Pinpoint the cell where the given text exists, returning its (X, Y) midpoint coordinate. 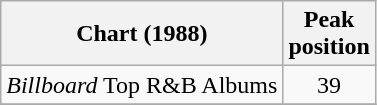
Billboard Top R&B Albums (142, 85)
39 (329, 85)
Peakposition (329, 34)
Chart (1988) (142, 34)
